Find where the given text appears and provide that cell's center as (X, Y) coordinate. 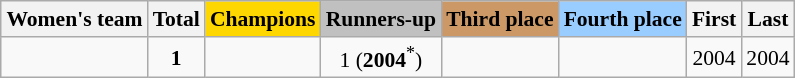
Fourth place (623, 19)
Third place (500, 19)
1 (2004*) (381, 58)
Champions (263, 19)
1 (176, 58)
Women's team (74, 19)
Total (176, 19)
Last (768, 19)
First (714, 19)
Runners-up (381, 19)
